Identify which cell holds the provided text, then report its [x, y] central coordinate. 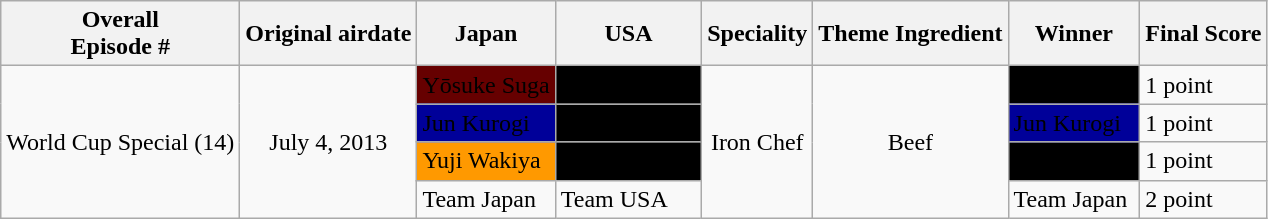
Iron Chef [758, 142]
Yuji Wakiya [486, 161]
Japan [486, 34]
Speciality [758, 34]
Winner [1074, 34]
Beef [910, 142]
2 point [1204, 199]
OverallEpisode # [120, 34]
Frank A. Ruta [628, 123]
Final Score [1204, 34]
World Cup Special (14) [120, 142]
Yōsuke Suga [486, 85]
USA [628, 34]
Original airdate [328, 34]
Team USA [628, 199]
July 4, 2013 [328, 142]
Theme Ingredient [910, 34]
